Scan for the cell matching the given text and deliver its [X, Y] coordinate at center. 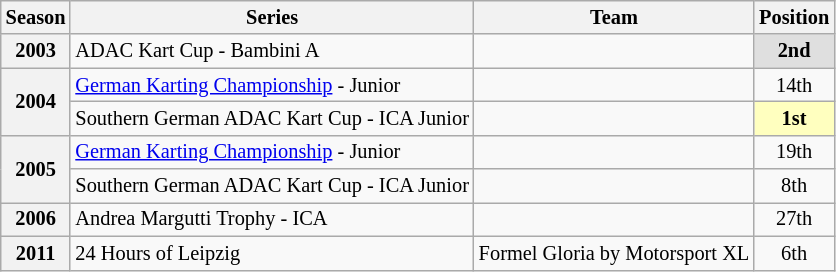
Andrea Margutti Trophy - ICA [272, 219]
8th [794, 186]
14th [794, 85]
1st [794, 118]
Series [272, 17]
19th [794, 152]
Formel Gloria by Motorsport XL [614, 253]
2nd [794, 51]
2006 [36, 219]
Position [794, 17]
2004 [36, 102]
24 Hours of Leipzig [272, 253]
2003 [36, 51]
6th [794, 253]
27th [794, 219]
2011 [36, 253]
Season [36, 17]
2005 [36, 168]
ADAC Kart Cup - Bambini A [272, 51]
Team [614, 17]
